For the text-containing cell, return its midpoint in [X, Y] coordinate format. 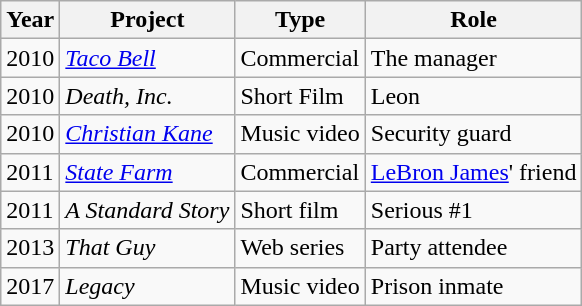
2017 [30, 286]
LeBron James' friend [474, 172]
Leon [474, 96]
A Standard Story [148, 210]
Year [30, 20]
Christian Kane [148, 134]
Taco Bell [148, 58]
Role [474, 20]
State Farm [148, 172]
Project [148, 20]
Short film [300, 210]
Type [300, 20]
Web series [300, 248]
Legacy [148, 286]
The manager [474, 58]
That Guy [148, 248]
Short Film [300, 96]
Security guard [474, 134]
2013 [30, 248]
Death, Inc. [148, 96]
Serious #1 [474, 210]
Prison inmate [474, 286]
Party attendee [474, 248]
